Extract the (X, Y) coordinate from the center of the cell holding the provided text.  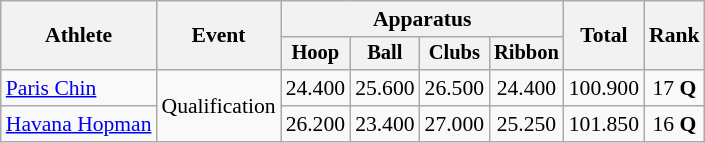
Hoop (316, 54)
26.200 (316, 124)
17 Q (674, 88)
100.900 (604, 88)
16 Q (674, 124)
26.500 (454, 88)
Ball (384, 54)
Qualification (219, 106)
25.600 (384, 88)
Athlete (79, 36)
25.250 (526, 124)
Havana Hopman (79, 124)
Clubs (454, 54)
Total (604, 36)
101.850 (604, 124)
Ribbon (526, 54)
Event (219, 36)
Paris Chin (79, 88)
Rank (674, 36)
Apparatus (422, 19)
27.000 (454, 124)
23.400 (384, 124)
